Extract the [x, y] coordinate from the center of the cell holding the provided text.  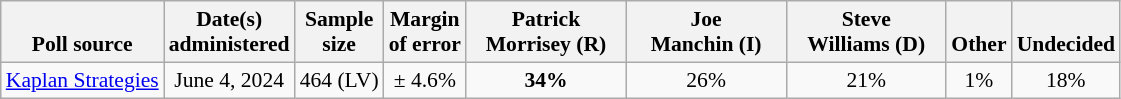
21% [866, 80]
464 (LV) [340, 80]
Marginof error [425, 32]
Poll source [82, 32]
Undecided [1066, 32]
Other [978, 32]
June 4, 2024 [230, 80]
PatrickMorrisey (R) [546, 32]
34% [546, 80]
26% [706, 80]
SteveWilliams (D) [866, 32]
JoeManchin (I) [706, 32]
± 4.6% [425, 80]
Kaplan Strategies [82, 80]
Samplesize [340, 32]
18% [1066, 80]
Date(s)administered [230, 32]
1% [978, 80]
